Detect which cell encompasses the target text, then output its [X, Y] center coordinate. 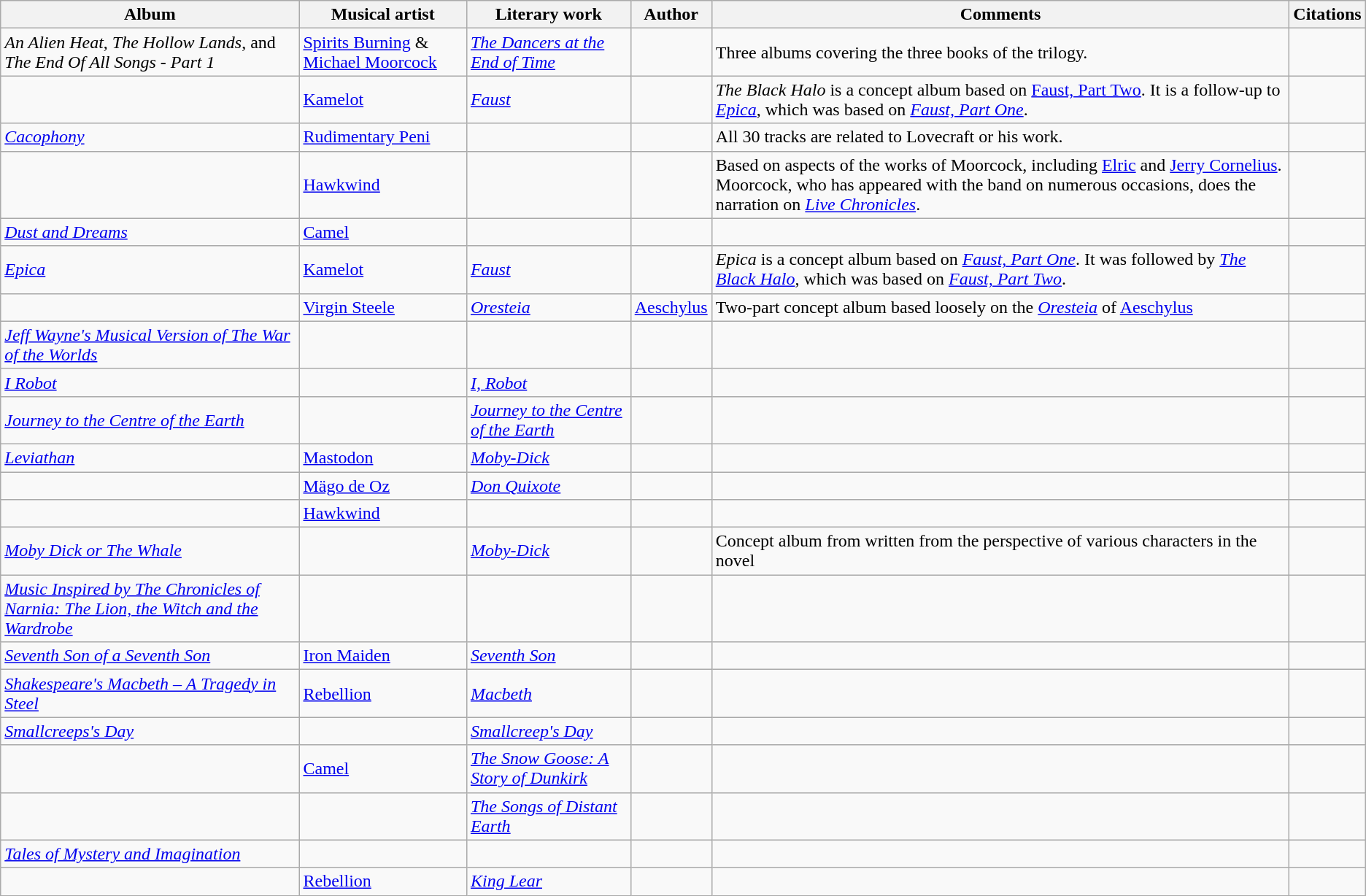
Moby Dick or The Whale [150, 552]
Spirits Burning & Michael Moorcock [382, 53]
Iron Maiden [382, 656]
I, Robot [549, 382]
Leviathan [150, 457]
All 30 tracks are related to Lovecraft or his work. [1000, 137]
Macbeth [549, 693]
Three albums covering the three books of the trilogy. [1000, 53]
The Dancers at the End of Time [549, 53]
Smallcreeps's Day [150, 731]
Oresteia [549, 307]
Music Inspired by The Chronicles of Narnia: The Lion, the Witch and the Wardrobe [150, 609]
Album [150, 15]
King Lear [549, 881]
Two-part concept album based loosely on the Oresteia of Aeschylus [1000, 307]
Tales of Mystery and Imagination [150, 854]
The Black Halo is a concept album based on Faust, Part Two. It is a follow-up to Epica, which was based on Faust, Part One. [1000, 99]
Dust and Dreams [150, 232]
The Snow Goose: A Story of Dunkirk [549, 769]
Comments [1000, 15]
Shakespeare's Macbeth – A Tragedy in Steel [150, 693]
Citations [1327, 15]
Jeff Wayne's Musical Version of The War of the Worlds [150, 344]
Mastodon [382, 457]
Epica is a concept album based on Faust, Part One. It was followed by The Black Halo, which was based on Faust, Part Two. [1000, 270]
An Alien Heat, The Hollow Lands, and The End Of All Songs - Part 1 [150, 53]
Smallcreep's Day [549, 731]
Cacophony [150, 137]
Don Quixote [549, 485]
Mägo de Oz [382, 485]
Seventh Son [549, 656]
Seventh Son of a Seventh Son [150, 656]
Virgin Steele [382, 307]
Literary work [549, 15]
Musical artist [382, 15]
I Robot [150, 382]
Aeschylus [671, 307]
The Songs of Distant Earth [549, 816]
Concept album from written from the perspective of various characters in the novel [1000, 552]
Rudimentary Peni [382, 137]
Author [671, 15]
Epica [150, 270]
